Return the (X, Y) coordinate for the center point of the cell that contains the specified text.  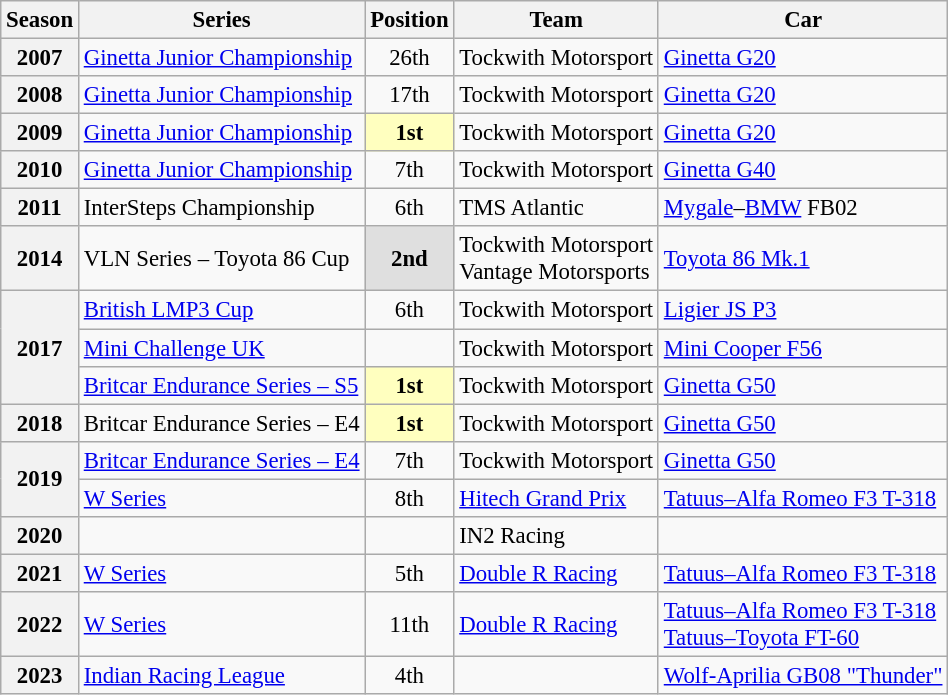
Position (410, 20)
Toyota 86 Mk.1 (802, 258)
Hitech Grand Prix (556, 498)
2008 (40, 95)
Mini Challenge UK (221, 348)
Indian Racing League (221, 675)
IN2 Racing (556, 536)
2017 (40, 348)
2023 (40, 675)
2010 (40, 170)
2007 (40, 58)
InterSteps Championship (221, 208)
11th (410, 624)
2020 (40, 536)
Mini Cooper F56 (802, 348)
2021 (40, 573)
17th (410, 95)
British LMP3 Cup (221, 310)
5th (410, 573)
26th (410, 58)
8th (410, 498)
Ginetta G40 (802, 170)
Team (556, 20)
2019 (40, 478)
Britcar Endurance Series – S5 (221, 385)
2014 (40, 258)
Ligier JS P3 (802, 310)
4th (410, 675)
Season (40, 20)
2018 (40, 423)
2011 (40, 208)
2nd (410, 258)
VLN Series – Toyota 86 Cup (221, 258)
TMS Atlantic (556, 208)
Mygale–BMW FB02 (802, 208)
2022 (40, 624)
2009 (40, 133)
Car (802, 20)
Wolf-Aprilia GB08 "Thunder" (802, 675)
Series (221, 20)
Tockwith MotorsportVantage Motorsports (556, 258)
Tatuus–Alfa Romeo F3 T-318Tatuus–Toyota FT-60 (802, 624)
